Output the (X, Y) coordinate of the center of the cell containing the given text.  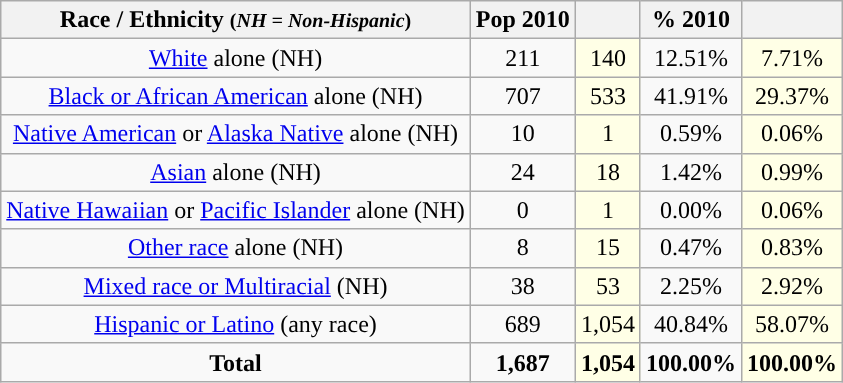
Total (236, 362)
40.84% (690, 324)
689 (522, 324)
1,687 (522, 362)
8 (522, 248)
53 (608, 286)
0 (522, 210)
707 (522, 96)
Mixed race or Multiracial (NH) (236, 286)
29.37% (792, 96)
58.07% (792, 324)
0.47% (690, 248)
18 (608, 172)
0.00% (690, 210)
7.71% (792, 58)
2.25% (690, 286)
533 (608, 96)
Other race alone (NH) (236, 248)
211 (522, 58)
Asian alone (NH) (236, 172)
15 (608, 248)
24 (522, 172)
White alone (NH) (236, 58)
38 (522, 286)
12.51% (690, 58)
1.42% (690, 172)
Pop 2010 (522, 20)
41.91% (690, 96)
Native Hawaiian or Pacific Islander alone (NH) (236, 210)
2.92% (792, 286)
0.99% (792, 172)
140 (608, 58)
Race / Ethnicity (NH = Non-Hispanic) (236, 20)
0.83% (792, 248)
Hispanic or Latino (any race) (236, 324)
10 (522, 134)
Black or African American alone (NH) (236, 96)
Native American or Alaska Native alone (NH) (236, 134)
0.59% (690, 134)
% 2010 (690, 20)
